Determine the [X, Y] coordinate at the center of the cell enclosing the given text.  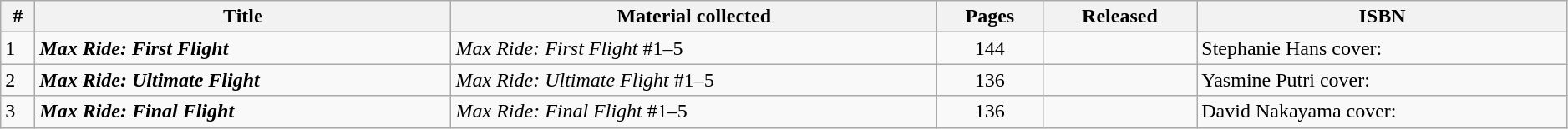
ISBN [1383, 17]
Max Ride: First Flight #1–5 [694, 48]
1 [18, 48]
144 [991, 48]
2 [18, 80]
3 [18, 112]
Max Ride: Ultimate Flight [243, 80]
Pages [991, 17]
# [18, 17]
Yasmine Putri cover: [1383, 80]
Material collected [694, 17]
Max Ride: Ultimate Flight #1–5 [694, 80]
Title [243, 17]
Max Ride: First Flight [243, 48]
Max Ride: Final Flight #1–5 [694, 112]
Stephanie Hans cover: [1383, 48]
David Nakayama cover: [1383, 112]
Max Ride: Final Flight [243, 112]
Released [1119, 17]
